Provide the [x, y] coordinate of the cell's center where the given text is located.  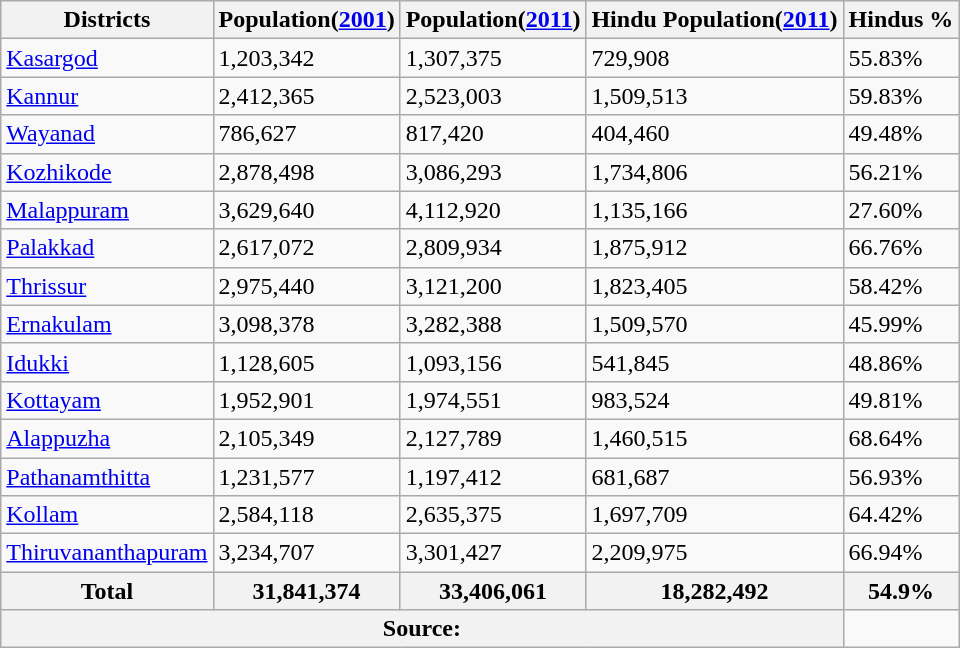
27.60% [901, 210]
1,307,375 [493, 58]
2,209,975 [714, 553]
3,301,427 [493, 553]
49.48% [901, 134]
1,135,166 [714, 210]
Malappuram [107, 210]
1,128,605 [306, 362]
Wayanad [107, 134]
68.64% [901, 438]
1,509,513 [714, 96]
Population(2001) [306, 20]
1,509,570 [714, 324]
983,524 [714, 400]
3,121,200 [493, 286]
64.42% [901, 515]
4,112,920 [493, 210]
Thiruvananthapuram [107, 553]
Kannur [107, 96]
59.83% [901, 96]
Population(2011) [493, 20]
Kozhikode [107, 172]
58.42% [901, 286]
681,687 [714, 477]
1,697,709 [714, 515]
2,584,118 [306, 515]
817,420 [493, 134]
1,823,405 [714, 286]
1,197,412 [493, 477]
66.76% [901, 248]
2,617,072 [306, 248]
404,460 [714, 134]
3,282,388 [493, 324]
2,878,498 [306, 172]
1,203,342 [306, 58]
786,627 [306, 134]
45.99% [901, 324]
Kollam [107, 515]
Ernakulam [107, 324]
33,406,061 [493, 591]
Thrissur [107, 286]
Kottayam [107, 400]
Hindus % [901, 20]
2,523,003 [493, 96]
54.9% [901, 591]
Total [107, 591]
Hindu Population(2011) [714, 20]
Idukki [107, 362]
55.83% [901, 58]
2,105,349 [306, 438]
66.94% [901, 553]
3,086,293 [493, 172]
729,908 [714, 58]
1,734,806 [714, 172]
18,282,492 [714, 591]
Alappuzha [107, 438]
1,974,551 [493, 400]
2,412,365 [306, 96]
48.86% [901, 362]
1,952,901 [306, 400]
Districts [107, 20]
2,975,440 [306, 286]
3,629,640 [306, 210]
1,875,912 [714, 248]
1,231,577 [306, 477]
56.93% [901, 477]
Palakkad [107, 248]
2,127,789 [493, 438]
31,841,374 [306, 591]
541,845 [714, 362]
3,234,707 [306, 553]
3,098,378 [306, 324]
Kasargod [107, 58]
2,809,934 [493, 248]
Pathanamthitta [107, 477]
1,093,156 [493, 362]
56.21% [901, 172]
49.81% [901, 400]
Source: [422, 629]
2,635,375 [493, 515]
1,460,515 [714, 438]
